Locate the cell with the specified text and output its (x, y) center coordinate. 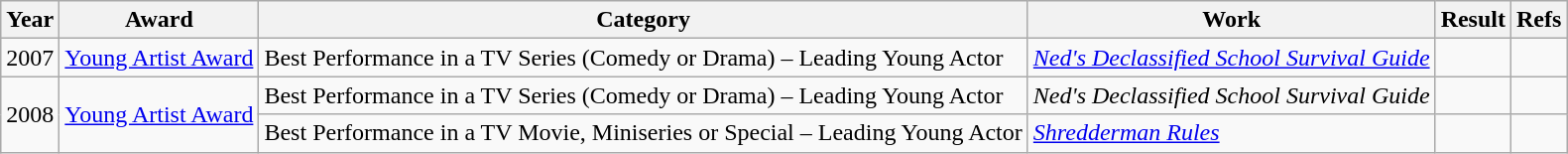
2007 (30, 58)
Work (1232, 20)
Year (30, 20)
Shredderman Rules (1232, 133)
Award (159, 20)
Refs (1539, 20)
Result (1473, 20)
2008 (30, 114)
Best Performance in a TV Movie, Miniseries or Special – Leading Young Actor (643, 133)
Category (643, 20)
